Output the [X, Y] coordinate of the center of the cell containing the given text.  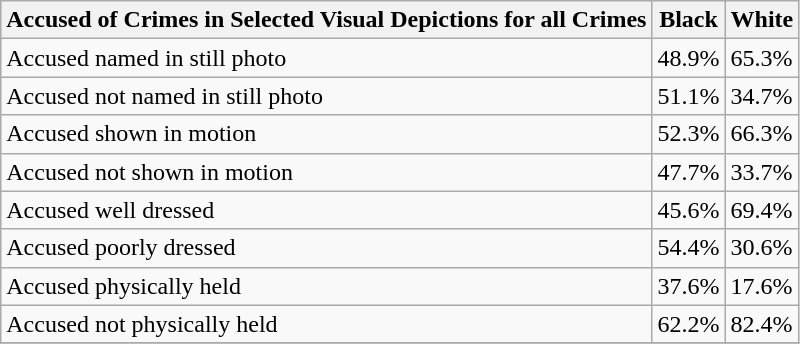
Accused shown in motion [326, 134]
Accused not physically held [326, 324]
White [762, 20]
Black [688, 20]
Accused not named in still photo [326, 96]
Accused named in still photo [326, 58]
Accused physically held [326, 286]
33.7% [762, 172]
47.7% [688, 172]
Accused not shown in motion [326, 172]
48.9% [688, 58]
17.6% [762, 286]
82.4% [762, 324]
65.3% [762, 58]
Accused well dressed [326, 210]
66.3% [762, 134]
34.7% [762, 96]
45.6% [688, 210]
54.4% [688, 248]
69.4% [762, 210]
Accused poorly dressed [326, 248]
52.3% [688, 134]
Accused of Crimes in Selected Visual Depictions for all Crimes [326, 20]
37.6% [688, 286]
62.2% [688, 324]
51.1% [688, 96]
30.6% [762, 248]
